For the text-containing cell, return its midpoint in [X, Y] coordinate format. 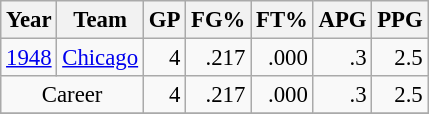
Year [29, 20]
APG [342, 20]
Team [100, 20]
GP [164, 20]
Chicago [100, 58]
PPG [400, 20]
Career [72, 95]
1948 [29, 58]
FT% [282, 20]
FG% [218, 20]
